Identify which cell holds the provided text, then report its [x, y] central coordinate. 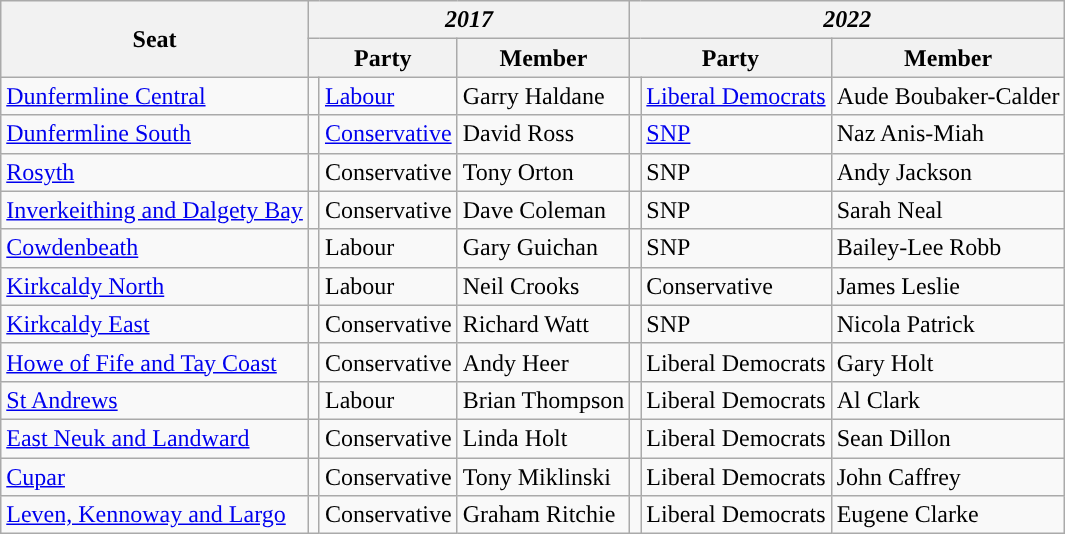
Cupar [155, 477]
Andy Jackson [948, 172]
Dunfermline Central [155, 96]
Linda Holt [544, 438]
Naz Anis-Miah [948, 134]
Nicola Patrick [948, 324]
Howe of Fife and Tay Coast [155, 362]
James Leslie [948, 286]
Brian Thompson [544, 400]
Rosyth [155, 172]
Richard Watt [544, 324]
Garry Haldane [544, 96]
Al Clark [948, 400]
Leven, Kennoway and Largo [155, 515]
David Ross [544, 134]
Tony Orton [544, 172]
Kirkcaldy North [155, 286]
Inverkeithing and Dalgety Bay [155, 210]
Kirkcaldy East [155, 324]
Aude Boubaker-Calder [948, 96]
2017 [468, 20]
Sarah Neal [948, 210]
Gary Holt [948, 362]
Dave Coleman [544, 210]
Seat [155, 39]
Bailey-Lee Robb [948, 248]
Eugene Clarke [948, 515]
Tony Miklinski [544, 477]
Gary Guichan [544, 248]
Dunfermline South [155, 134]
Graham Ritchie [544, 515]
Sean Dillon [948, 438]
Neil Crooks [544, 286]
John Caffrey [948, 477]
Andy Heer [544, 362]
East Neuk and Landward [155, 438]
St Andrews [155, 400]
2022 [848, 20]
Cowdenbeath [155, 248]
